Identify which cell holds the provided text, then report its [x, y] central coordinate. 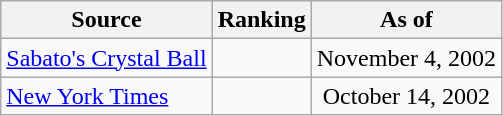
As of [406, 20]
October 14, 2002 [406, 96]
Source [106, 20]
New York Times [106, 96]
Ranking [262, 20]
November 4, 2002 [406, 58]
Sabato's Crystal Ball [106, 58]
